Scan for the cell matching the given text and deliver its [X, Y] coordinate at center. 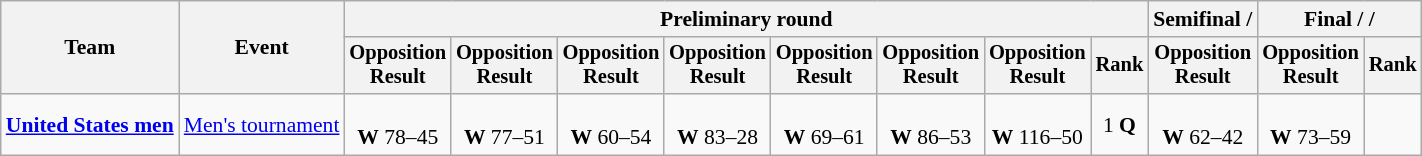
W 86–53 [930, 124]
W 116–50 [1038, 124]
Semifinal / [1202, 19]
W 73–59 [1310, 124]
United States men [90, 124]
W 83–28 [718, 124]
Team [90, 48]
Preliminary round [746, 19]
Final / / [1339, 19]
W 69–61 [824, 124]
Event [262, 48]
W 77–51 [504, 124]
W 60–54 [612, 124]
1 Q [1120, 124]
W 62–42 [1202, 124]
Men's tournament [262, 124]
W 78–45 [398, 124]
